Output the (x, y) coordinate of the center of the cell containing the given text.  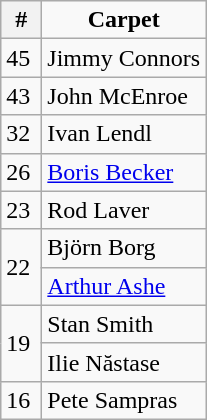
45 (22, 58)
Carpet (124, 20)
16 (22, 400)
43 (22, 96)
Jimmy Connors (124, 58)
Ilie Năstase (124, 362)
John McEnroe (124, 96)
# (22, 20)
Stan Smith (124, 324)
26 (22, 172)
Arthur Ashe (124, 286)
32 (22, 134)
23 (22, 210)
Boris Becker (124, 172)
Ivan Lendl (124, 134)
19 (22, 343)
22 (22, 267)
Pete Sampras (124, 400)
Björn Borg (124, 248)
Rod Laver (124, 210)
